For the text-containing cell, return its midpoint in (X, Y) coordinate format. 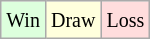
Loss (126, 20)
Win (24, 20)
Draw (72, 20)
